Return the [X, Y] coordinate for the center point of the cell that contains the specified text.  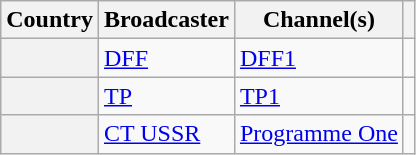
CT USSR [166, 134]
TP1 [318, 96]
DFF1 [318, 58]
Broadcaster [166, 20]
Channel(s) [318, 20]
TP [166, 96]
Programme One [318, 134]
DFF [166, 58]
Country [50, 20]
